Return the (x, y) coordinate for the center point of the cell that contains the specified text.  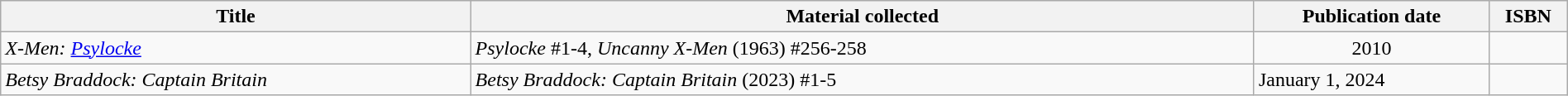
Material collected (862, 17)
ISBN (1528, 17)
X-Men: Psylocke (236, 48)
2010 (1371, 48)
Publication date (1371, 17)
January 1, 2024 (1371, 79)
Betsy Braddock: Captain Britain (236, 79)
Betsy Braddock: Captain Britain (2023) #1-5 (862, 79)
Title (236, 17)
Psylocke #1-4, Uncanny X-Men (1963) #256-258 (862, 48)
